For the text-containing cell, return its midpoint in (x, y) coordinate format. 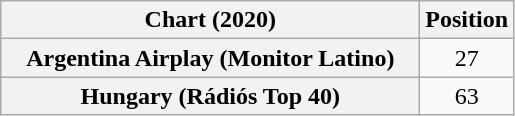
Position (467, 20)
Argentina Airplay (Monitor Latino) (210, 58)
Hungary (Rádiós Top 40) (210, 96)
27 (467, 58)
63 (467, 96)
Chart (2020) (210, 20)
